Locate the cell with the specified text and output its [x, y] center coordinate. 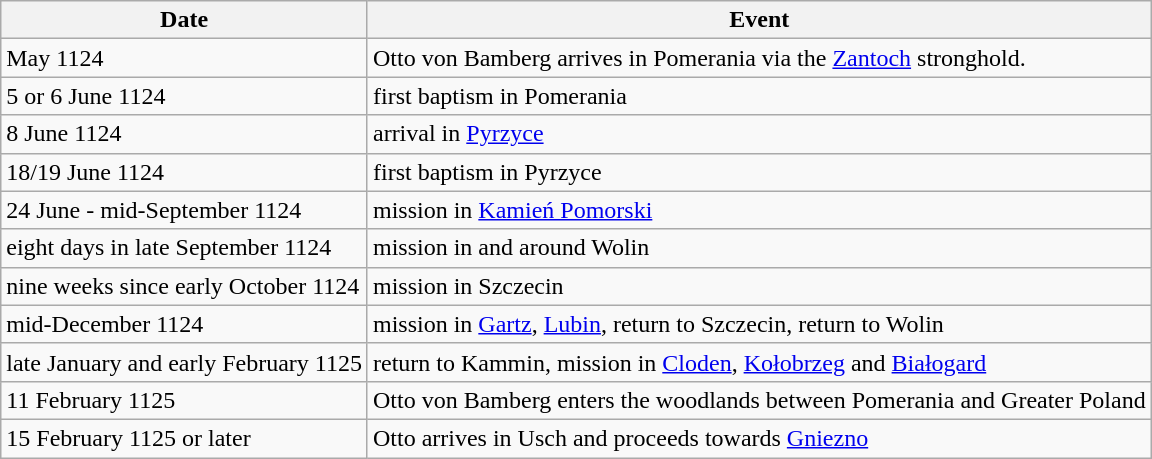
arrival in Pyrzyce [759, 134]
first baptism in Pomerania [759, 96]
5 or 6 June 1124 [184, 96]
15 February 1125 or later [184, 438]
first baptism in Pyrzyce [759, 172]
Event [759, 20]
May 1124 [184, 58]
11 February 1125 [184, 400]
return to Kammin, mission in Cloden, Kołobrzeg and Białogard [759, 362]
mission in Kamień Pomorski [759, 210]
mid-December 1124 [184, 324]
8 June 1124 [184, 134]
late January and early February 1125 [184, 362]
Date [184, 20]
nine weeks since early October 1124 [184, 286]
Otto arrives in Usch and proceeds towards Gniezno [759, 438]
mission in Gartz, Lubin, return to Szczecin, return to Wolin [759, 324]
Otto von Bamberg enters the woodlands between Pomerania and Greater Poland [759, 400]
mission in and around Wolin [759, 248]
mission in Szczecin [759, 286]
Otto von Bamberg arrives in Pomerania via the Zantoch stronghold. [759, 58]
24 June - mid-September 1124 [184, 210]
eight days in late September 1124 [184, 248]
18/19 June 1124 [184, 172]
